For the text-containing cell, return its midpoint in (X, Y) coordinate format. 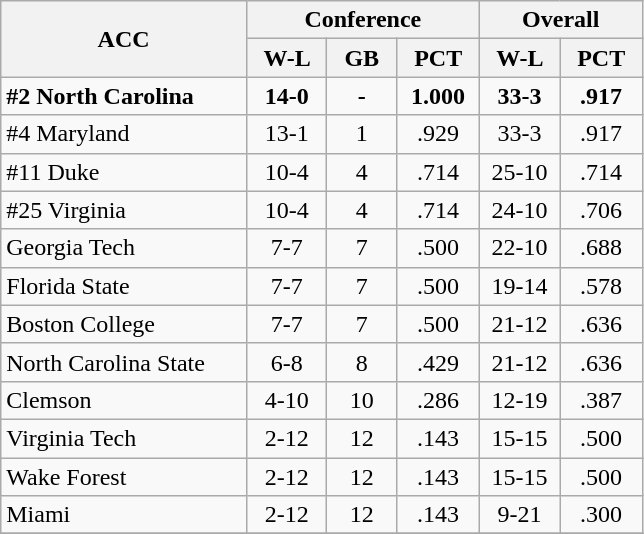
#11 Duke (124, 172)
ACC (124, 39)
24-10 (519, 210)
1.000 (438, 96)
#4 Maryland (124, 134)
.578 (602, 286)
19-14 (519, 286)
Georgia Tech (124, 248)
6-8 (286, 362)
.286 (438, 400)
Overall (560, 20)
22-10 (519, 248)
GB (362, 58)
.300 (602, 515)
.429 (438, 362)
.706 (602, 210)
14-0 (286, 96)
13-1 (286, 134)
Miami (124, 515)
25-10 (519, 172)
9-21 (519, 515)
10 (362, 400)
Conference (362, 20)
Wake Forest (124, 477)
12-19 (519, 400)
Boston College (124, 324)
#25 Virginia (124, 210)
8 (362, 362)
#2 North Carolina (124, 96)
Virginia Tech (124, 438)
1 (362, 134)
Florida State (124, 286)
- (362, 96)
Clemson (124, 400)
4-10 (286, 400)
.387 (602, 400)
.688 (602, 248)
.929 (438, 134)
North Carolina State (124, 362)
